From the cell containing the given text, extract its center point as (X, Y) coordinate. 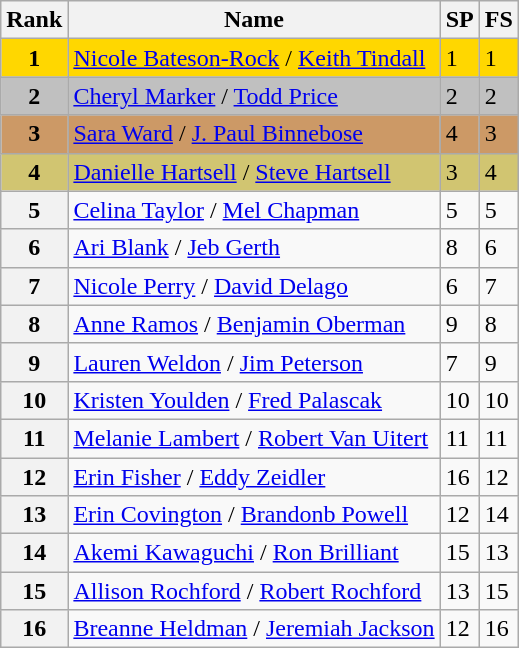
Melanie Lambert / Robert Van Uitert (254, 438)
Nicole Bateson-Rock / Keith Tindall (254, 58)
FS (498, 20)
Breanne Heldman / Jeremiah Jackson (254, 629)
Name (254, 20)
Erin Fisher / Eddy Zeidler (254, 477)
Rank (34, 20)
SP (460, 20)
Akemi Kawaguchi / Ron Brilliant (254, 553)
Celina Taylor / Mel Chapman (254, 210)
Danielle Hartsell / Steve Hartsell (254, 172)
Lauren Weldon / Jim Peterson (254, 362)
Cheryl Marker / Todd Price (254, 96)
Nicole Perry / David Delago (254, 286)
Erin Covington / Brandonb Powell (254, 515)
Anne Ramos / Benjamin Oberman (254, 324)
Allison Rochford / Robert Rochford (254, 591)
Ari Blank / Jeb Gerth (254, 248)
Sara Ward / J. Paul Binnebose (254, 134)
Kristen Youlden / Fred Palascak (254, 400)
